Output the [x, y] coordinate of the center of the cell containing the given text.  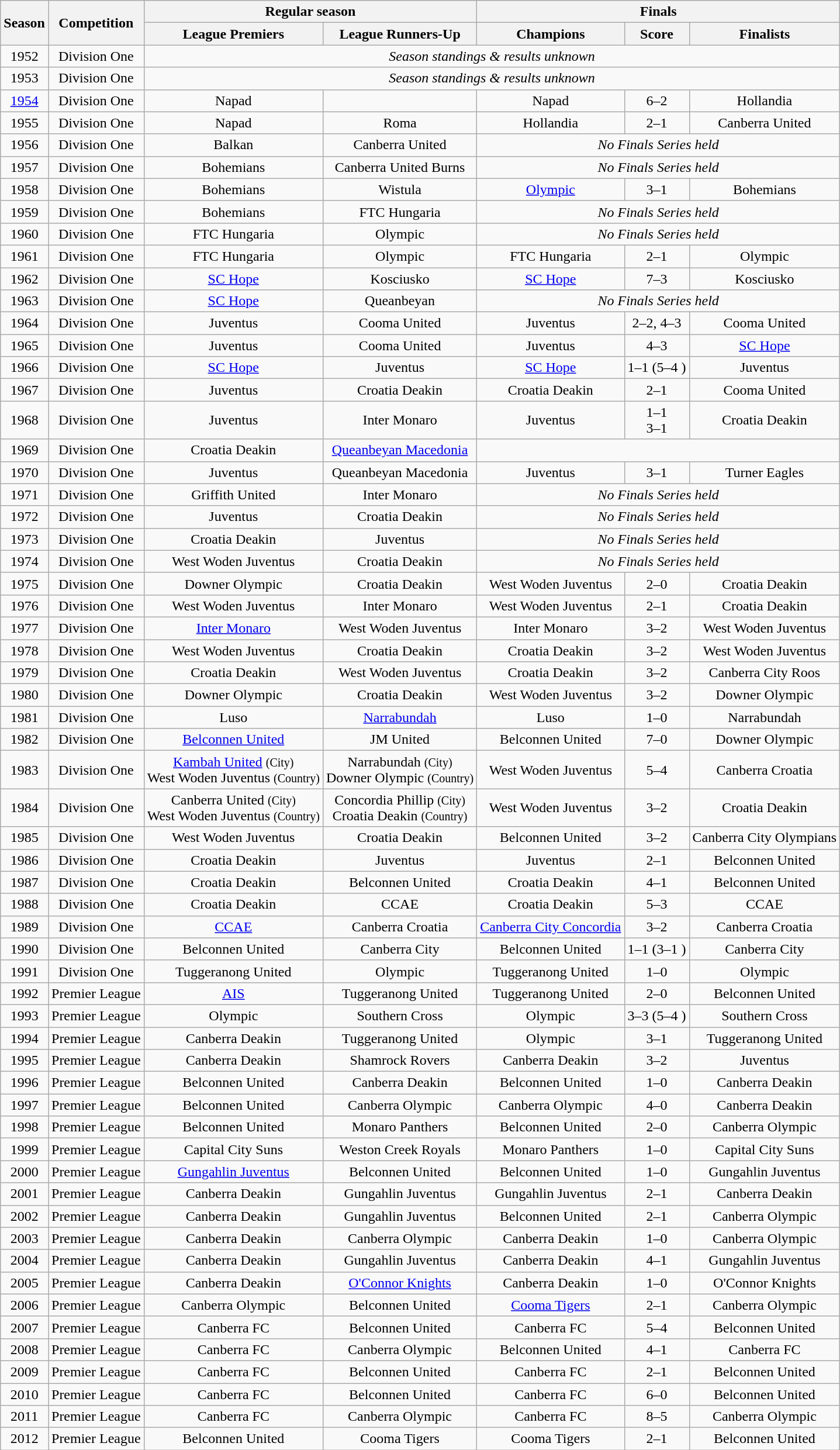
Narrabundah (City) Downer Olympic (Country) [400, 769]
Season [25, 23]
Turner Eagles [765, 472]
6–0 [657, 1394]
1974 [25, 561]
1992 [25, 993]
1970 [25, 472]
2006 [25, 1305]
1966 [25, 368]
1987 [25, 882]
2004 [25, 1261]
1989 [25, 927]
1981 [25, 717]
Finalists [765, 34]
1998 [25, 1127]
1–1 (5–4 ) [657, 368]
Canberra United Burns [400, 167]
2001 [25, 1194]
Regular season [310, 12]
2005 [25, 1283]
1988 [25, 904]
1963 [25, 301]
1965 [25, 346]
1962 [25, 279]
6–2 [657, 101]
1979 [25, 673]
2009 [25, 1372]
7–3 [657, 279]
Canberra City Concordia [551, 927]
1968 [25, 420]
1960 [25, 234]
Score [657, 34]
1967 [25, 390]
2003 [25, 1238]
1984 [25, 808]
Balkan [233, 145]
1973 [25, 539]
1977 [25, 628]
1975 [25, 584]
Finals [658, 12]
1–1 (3–1 ) [657, 949]
Competition [96, 23]
1976 [25, 606]
1996 [25, 1083]
3–3 (5–4 ) [657, 1016]
4–3 [657, 346]
Weston Creek Royals [400, 1149]
1983 [25, 769]
8–5 [657, 1417]
1990 [25, 949]
1954 [25, 101]
Concordia Phillip (City) Croatia Deakin (Country) [400, 808]
1956 [25, 145]
Queanbeyan [400, 301]
1994 [25, 1038]
1995 [25, 1061]
Wistula [400, 189]
1969 [25, 450]
1980 [25, 695]
Kambah United (City) West Woden Juventus (Country) [233, 769]
1982 [25, 740]
1985 [25, 838]
1993 [25, 1016]
Canberra City Roos [765, 673]
1964 [25, 323]
2008 [25, 1349]
7–0 [657, 740]
1953 [25, 78]
2010 [25, 1394]
5–3 [657, 904]
1986 [25, 860]
Roma [400, 123]
1961 [25, 256]
1997 [25, 1105]
JM United [400, 740]
2007 [25, 1327]
1952 [25, 56]
1–13–1 [657, 420]
2000 [25, 1172]
1957 [25, 167]
League Premiers [233, 34]
1972 [25, 517]
2012 [25, 1439]
2–2, 4–3 [657, 323]
1999 [25, 1149]
1958 [25, 189]
1955 [25, 123]
League Runners-Up [400, 34]
4–0 [657, 1105]
Canberra United (City) West Woden Juventus (Country) [233, 808]
1959 [25, 212]
1991 [25, 971]
1971 [25, 495]
Shamrock Rovers [400, 1061]
2002 [25, 1216]
2011 [25, 1417]
Canberra City Olympians [765, 838]
1978 [25, 651]
Griffith United [233, 495]
AIS [233, 993]
Champions [551, 34]
